From the cell containing the given text, extract its center point as [x, y] coordinate. 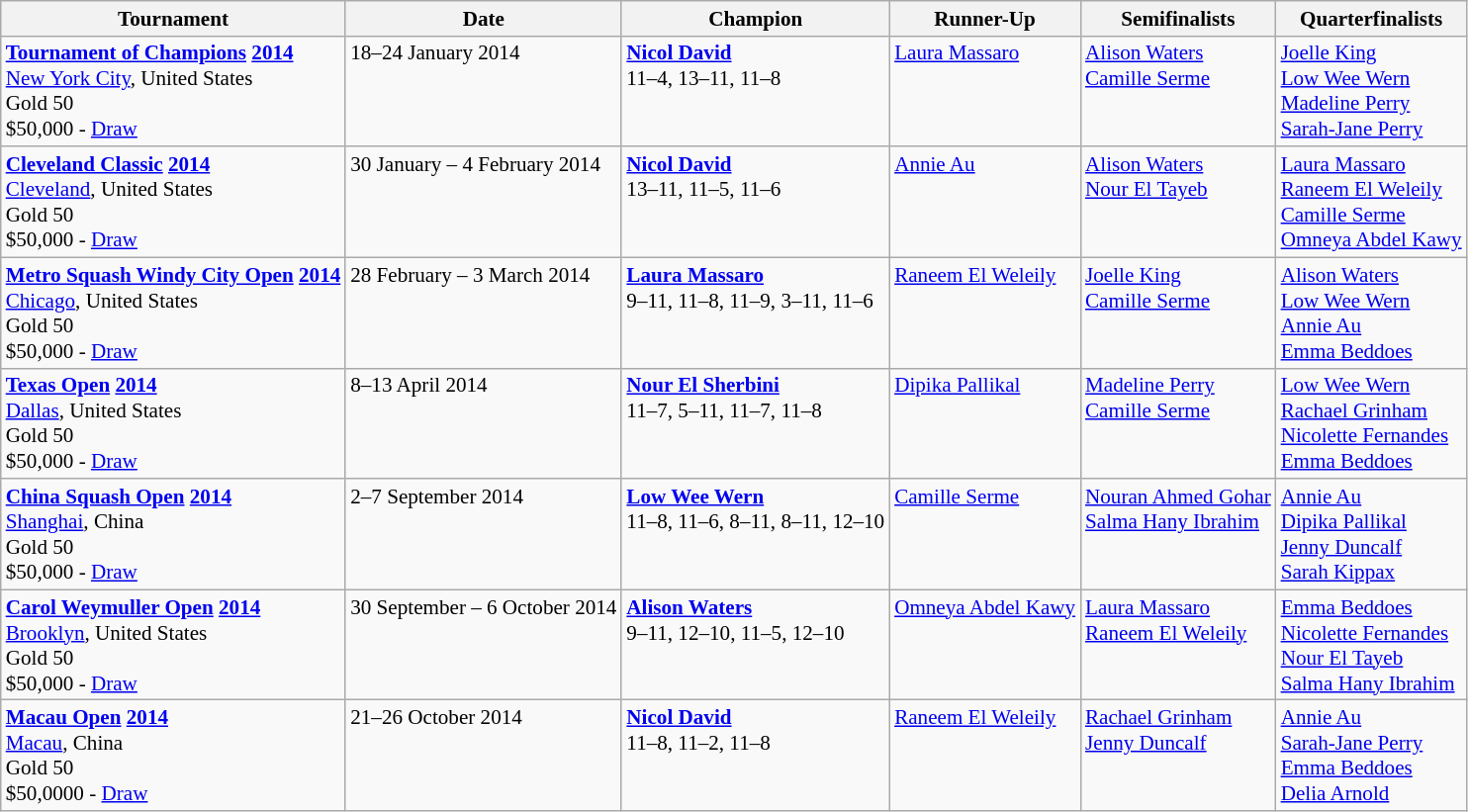
Semifinalists [1178, 18]
Emma Beddoes Nicolette Fernandes Nour El Tayeb Salma Hany Ibrahim [1371, 645]
Champion [756, 18]
Alison Waters9–11, 12–10, 11–5, 12–10 [756, 645]
Texas Open 2014 Dallas, United StatesGold 50$50,000 - Draw [173, 423]
Annie Au Sarah-Jane Perry Emma Beddoes Delia Arnold [1371, 756]
Date [483, 18]
Rachael Grinham Jenny Duncalf [1178, 756]
Tournament of Champions 2014 New York City, United StatesGold 50$50,000 - Draw [173, 91]
Omneya Abdel Kawy [985, 645]
Tournament [173, 18]
18–24 January 2014 [483, 91]
Nour El Sherbini11–7, 5–11, 11–7, 11–8 [756, 423]
Madeline Perry Camille Serme [1178, 423]
Laura Massaro [985, 91]
Cleveland Classic 2014 Cleveland, United StatesGold 50$50,000 - Draw [173, 202]
China Squash Open 2014 Shanghai, ChinaGold 50$50,000 - Draw [173, 534]
Carol Weymuller Open 2014 Brooklyn, United StatesGold 50$50,000 - Draw [173, 645]
2–7 September 2014 [483, 534]
Runner-Up [985, 18]
28 February – 3 March 2014 [483, 313]
Joelle King Low Wee Wern Madeline Perry Sarah-Jane Perry [1371, 91]
8–13 April 2014 [483, 423]
Nouran Ahmed Gohar Salma Hany Ibrahim [1178, 534]
Annie Au [985, 202]
Camille Serme [985, 534]
Metro Squash Windy City Open 2014 Chicago, United StatesGold 50$50,000 - Draw [173, 313]
Nicol David11–8, 11–2, 11–8 [756, 756]
Dipika Pallikal [985, 423]
Alison Waters Low Wee Wern Annie Au Emma Beddoes [1371, 313]
Joelle King Camille Serme [1178, 313]
Laura Massaro Raneem El Weleily [1178, 645]
30 January – 4 February 2014 [483, 202]
Alison Waters Nour El Tayeb [1178, 202]
Nicol David11–4, 13–11, 11–8 [756, 91]
Laura Massaro Raneem El Weleily Camille Serme Omneya Abdel Kawy [1371, 202]
Quarterfinalists [1371, 18]
Laura Massaro9–11, 11–8, 11–9, 3–11, 11–6 [756, 313]
Low Wee Wern11–8, 11–6, 8–11, 8–11, 12–10 [756, 534]
Macau Open 2014 Macau, ChinaGold 50$50,0000 - Draw [173, 756]
Alison Waters Camille Serme [1178, 91]
Nicol David13–11, 11–5, 11–6 [756, 202]
Annie Au Dipika Pallikal Jenny Duncalf Sarah Kippax [1371, 534]
Low Wee Wern Rachael Grinham Nicolette Fernandes Emma Beddoes [1371, 423]
21–26 October 2014 [483, 756]
30 September – 6 October 2014 [483, 645]
